Extract the (X, Y) coordinate from the center of the cell holding the provided text.  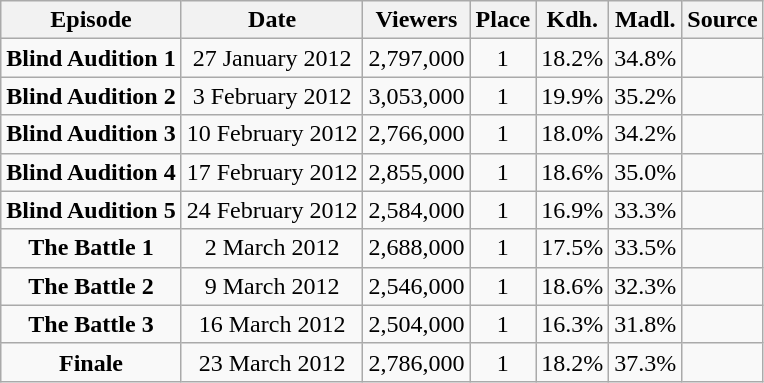
34.8% (646, 58)
Viewers (416, 20)
Finale (91, 362)
2,855,000 (416, 172)
Blind Audition 3 (91, 134)
2,504,000 (416, 324)
35.0% (646, 172)
The Battle 1 (91, 248)
2,766,000 (416, 134)
34.2% (646, 134)
3,053,000 (416, 96)
Madl. (646, 20)
2,584,000 (416, 210)
Episode (91, 20)
The Battle 3 (91, 324)
2,786,000 (416, 362)
Blind Audition 4 (91, 172)
16 March 2012 (272, 324)
17.5% (572, 248)
3 February 2012 (272, 96)
The Battle 2 (91, 286)
Date (272, 20)
Blind Audition 1 (91, 58)
27 January 2012 (272, 58)
31.8% (646, 324)
Place (503, 20)
16.9% (572, 210)
10 February 2012 (272, 134)
Blind Audition 5 (91, 210)
2,546,000 (416, 286)
33.5% (646, 248)
Source (722, 20)
2 March 2012 (272, 248)
23 March 2012 (272, 362)
2,797,000 (416, 58)
24 February 2012 (272, 210)
17 February 2012 (272, 172)
Kdh. (572, 20)
18.0% (572, 134)
35.2% (646, 96)
9 March 2012 (272, 286)
33.3% (646, 210)
37.3% (646, 362)
2,688,000 (416, 248)
19.9% (572, 96)
32.3% (646, 286)
16.3% (572, 324)
Blind Audition 2 (91, 96)
